Provide the (X, Y) coordinate of the cell's center where the given text is located.  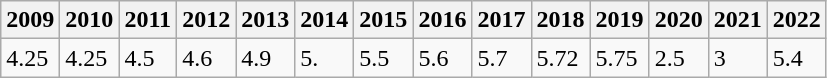
2009 (30, 20)
2019 (620, 20)
2017 (502, 20)
2022 (796, 20)
2012 (206, 20)
2014 (324, 20)
2018 (560, 20)
2010 (90, 20)
5. (324, 58)
4.9 (266, 58)
5.75 (620, 58)
5.7 (502, 58)
4.5 (148, 58)
2021 (738, 20)
2020 (678, 20)
4.6 (206, 58)
2011 (148, 20)
2015 (384, 20)
5.72 (560, 58)
2.5 (678, 58)
5.4 (796, 58)
5.6 (442, 58)
2016 (442, 20)
3 (738, 58)
2013 (266, 20)
5.5 (384, 58)
